Scan for the cell matching the given text and deliver its [x, y] coordinate at center. 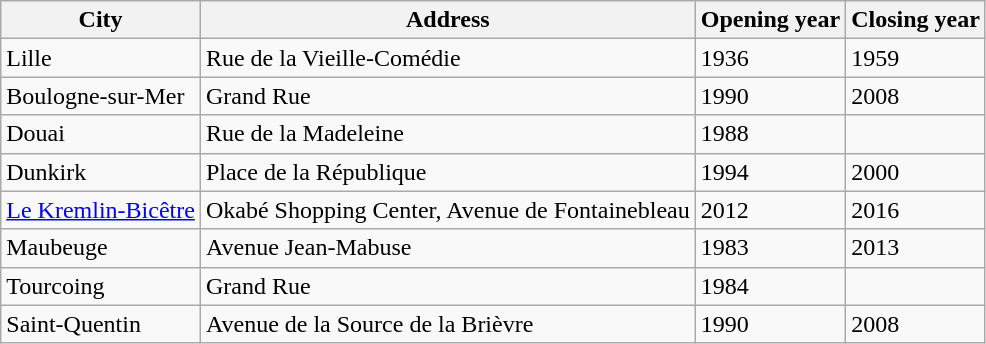
Opening year [770, 20]
Douai [101, 134]
2016 [916, 210]
Place de la République [448, 172]
Closing year [916, 20]
Rue de la Vieille-Comédie [448, 58]
1994 [770, 172]
2013 [916, 248]
Le Kremlin-Bicêtre [101, 210]
Boulogne-sur-Mer [101, 96]
1936 [770, 58]
Okabé Shopping Center, Avenue de Fontainebleau [448, 210]
Address [448, 20]
1984 [770, 286]
2000 [916, 172]
Tourcoing [101, 286]
1983 [770, 248]
Maubeuge [101, 248]
2012 [770, 210]
Rue de la Madeleine [448, 134]
City [101, 20]
1988 [770, 134]
Saint-Quentin [101, 324]
Avenue de la Source de la Brièvre [448, 324]
1959 [916, 58]
Avenue Jean-Mabuse [448, 248]
Dunkirk [101, 172]
Lille [101, 58]
